Return the (x, y) coordinate for the center point of the cell that contains the specified text.  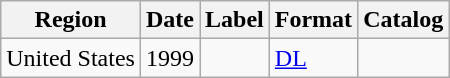
Date (170, 20)
Label (235, 20)
DL (313, 58)
Region (71, 20)
1999 (170, 58)
Catalog (404, 20)
Format (313, 20)
United States (71, 58)
